Detect which cell encompasses the target text, then output its [x, y] center coordinate. 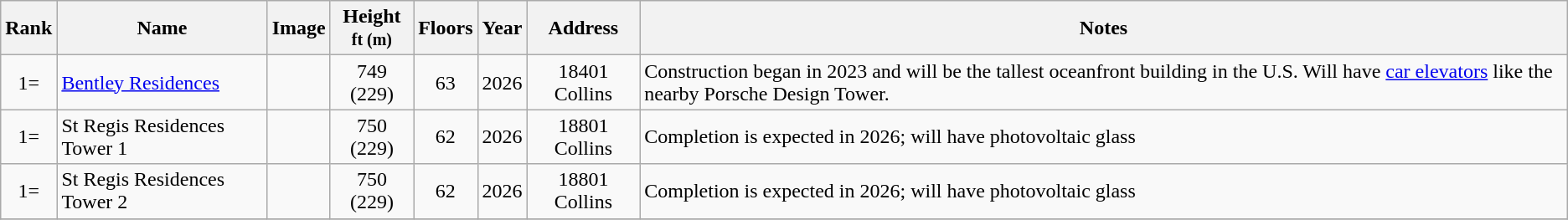
18401 Collins [583, 82]
Construction began in 2023 and will be the tallest oceanfront building in the U.S. Will have car elevators like the nearby Porsche Design Tower. [1104, 82]
Rank [28, 28]
63 [446, 82]
Heightft (m) [372, 28]
Floors [446, 28]
749 (229) [372, 82]
Image [298, 28]
Bentley Residences [162, 82]
St Regis Residences Tower 1 [162, 137]
Name [162, 28]
St Regis Residences Tower 2 [162, 191]
Year [503, 28]
Address [583, 28]
Notes [1104, 28]
